Output the (X, Y) coordinate of the center of the cell containing the given text.  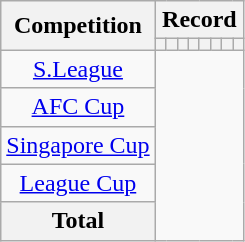
S.League (78, 69)
Total (78, 221)
Record (199, 20)
Competition (78, 26)
League Cup (78, 183)
Singapore Cup (78, 145)
AFC Cup (78, 107)
